Pinpoint the cell where the given text exists, returning its (x, y) midpoint coordinate. 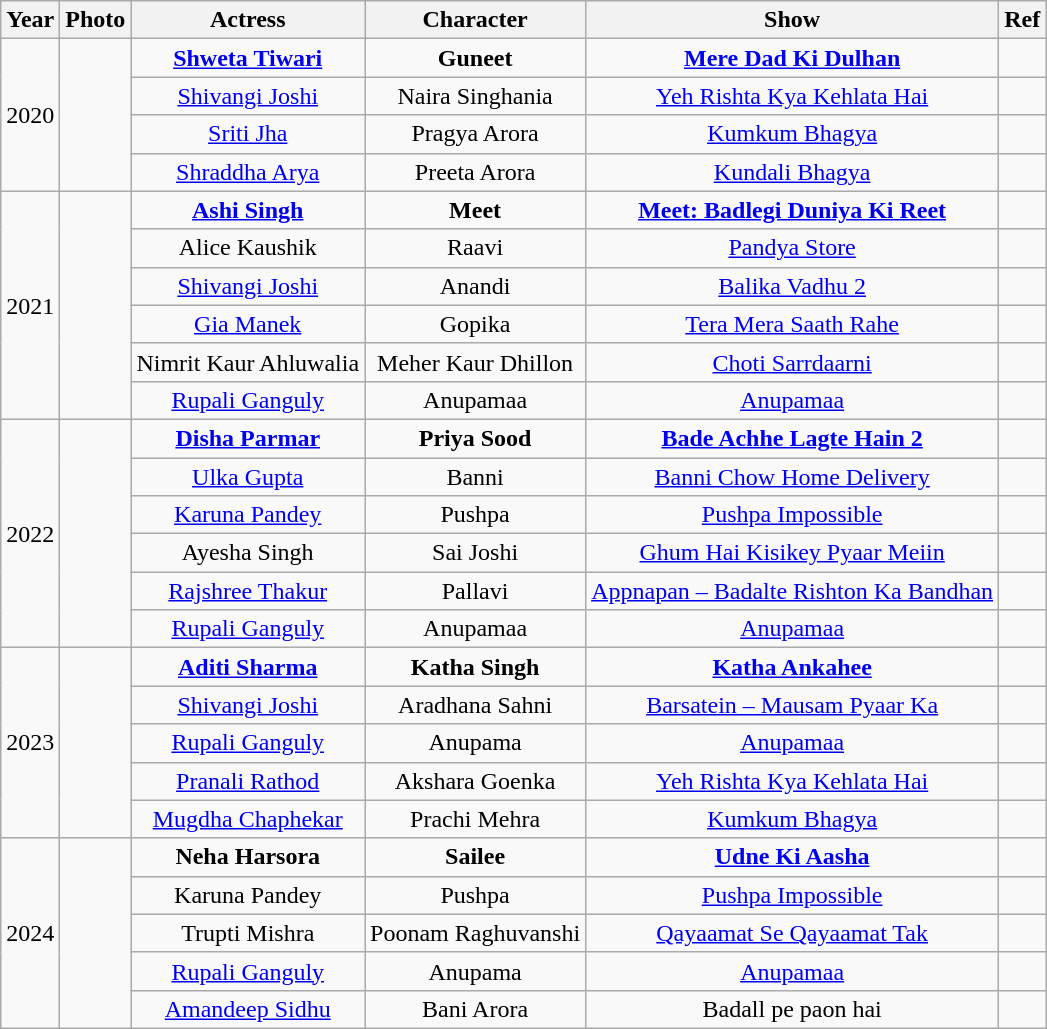
Pranali Rathod (248, 781)
Neha Harsora (248, 857)
Ghum Hai Kisikey Pyaar Meiin (792, 553)
Choti Sarrdaarni (792, 362)
Character (476, 20)
Alice Kaushik (248, 248)
Pallavi (476, 591)
Gia Manek (248, 324)
Disha Parmar (248, 438)
Gopika (476, 324)
Ref (1022, 20)
Aradhana Sahni (476, 705)
Poonam Raghuvanshi (476, 933)
Year (30, 20)
Anandi (476, 286)
Trupti Mishra (248, 933)
2020 (30, 115)
2021 (30, 305)
Photo (96, 20)
Mugdha Chaphekar (248, 819)
2023 (30, 743)
Barsatein – Mausam Pyaar Ka (792, 705)
Banni (476, 477)
Kundali Bhagya (792, 172)
Pragya Arora (476, 134)
Aditi Sharma (248, 667)
Tera Mera Saath Rahe (792, 324)
Katha Singh (476, 667)
Raavi (476, 248)
Mere Dad Ki Dulhan (792, 58)
Sailee (476, 857)
Appnapan – Badalte Rishton Ka Bandhan (792, 591)
Actress (248, 20)
Guneet (476, 58)
2022 (30, 533)
Show (792, 20)
Balika Vadhu 2 (792, 286)
Prachi Mehra (476, 819)
Sai Joshi (476, 553)
Banni Chow Home Delivery (792, 477)
Badall pe paon hai (792, 1009)
Sriti Jha (248, 134)
Qayaamat Se Qayaamat Tak (792, 933)
Shraddha Arya (248, 172)
Naira Singhania (476, 96)
Rajshree Thakur (248, 591)
Ashi Singh (248, 210)
Meet (476, 210)
Bade Achhe Lagte Hain 2 (792, 438)
Katha Ankahee (792, 667)
Amandeep Sidhu (248, 1009)
Akshara Goenka (476, 781)
Pandya Store (792, 248)
2024 (30, 933)
Udne Ki Aasha (792, 857)
Ulka Gupta (248, 477)
Preeta Arora (476, 172)
Priya Sood (476, 438)
Meher Kaur Dhillon (476, 362)
Bani Arora (476, 1009)
Shweta Tiwari (248, 58)
Nimrit Kaur Ahluwalia (248, 362)
Ayesha Singh (248, 553)
Meet: Badlegi Duniya Ki Reet (792, 210)
